From the cell containing the given text, extract its center point as (x, y) coordinate. 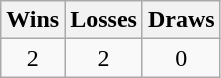
Losses (104, 20)
0 (181, 58)
Draws (181, 20)
Wins (33, 20)
